Provide the [x, y] coordinate of the cell's center where the given text is located.  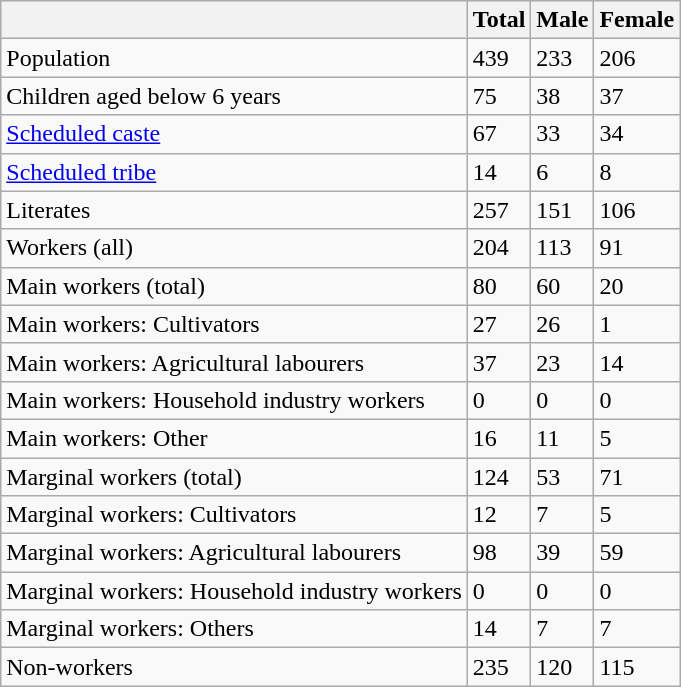
Marginal workers: Household industry workers [234, 591]
Marginal workers: Agricultural labourers [234, 553]
235 [499, 667]
23 [562, 362]
8 [637, 172]
91 [637, 248]
115 [637, 667]
Population [234, 58]
59 [637, 553]
12 [499, 515]
71 [637, 477]
Scheduled caste [234, 134]
Children aged below 6 years [234, 96]
27 [499, 324]
Marginal workers (total) [234, 477]
33 [562, 134]
Male [562, 20]
75 [499, 96]
16 [499, 438]
257 [499, 210]
Literates [234, 210]
38 [562, 96]
439 [499, 58]
151 [562, 210]
Marginal workers: Others [234, 629]
11 [562, 438]
Total [499, 20]
80 [499, 286]
124 [499, 477]
Non-workers [234, 667]
233 [562, 58]
Main workers (total) [234, 286]
60 [562, 286]
Main workers: Agricultural labourers [234, 362]
1 [637, 324]
53 [562, 477]
Marginal workers: Cultivators [234, 515]
106 [637, 210]
98 [499, 553]
Female [637, 20]
Main workers: Cultivators [234, 324]
34 [637, 134]
113 [562, 248]
26 [562, 324]
39 [562, 553]
120 [562, 667]
Main workers: Other [234, 438]
67 [499, 134]
206 [637, 58]
Workers (all) [234, 248]
204 [499, 248]
Scheduled tribe [234, 172]
20 [637, 286]
6 [562, 172]
Main workers: Household industry workers [234, 400]
